For the text-containing cell, return its midpoint in [x, y] coordinate format. 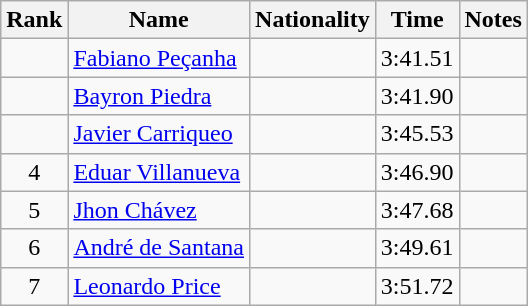
5 [34, 210]
3:46.90 [417, 172]
Name [159, 20]
3:45.53 [417, 134]
3:41.90 [417, 96]
3:41.51 [417, 58]
6 [34, 248]
Nationality [313, 20]
3:49.61 [417, 248]
André de Santana [159, 248]
Eduar Villanueva [159, 172]
Fabiano Peçanha [159, 58]
Rank [34, 20]
7 [34, 286]
Jhon Chávez [159, 210]
Notes [493, 20]
Bayron Piedra [159, 96]
3:51.72 [417, 286]
3:47.68 [417, 210]
4 [34, 172]
Time [417, 20]
Javier Carriqueo [159, 134]
Leonardo Price [159, 286]
